Return the [x, y] coordinate for the center point of the cell that contains the specified text.  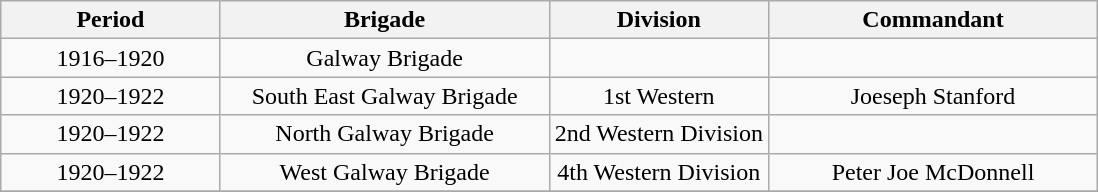
1st Western [658, 96]
North Galway Brigade [384, 134]
4th Western Division [658, 172]
Joeseph Stanford [932, 96]
Galway Brigade [384, 58]
Brigade [384, 20]
2nd Western Division [658, 134]
West Galway Brigade [384, 172]
Division [658, 20]
Peter Joe McDonnell [932, 172]
Period [110, 20]
South East Galway Brigade [384, 96]
1916–1920 [110, 58]
Commandant [932, 20]
